From the cell containing the given text, extract its center point as (X, Y) coordinate. 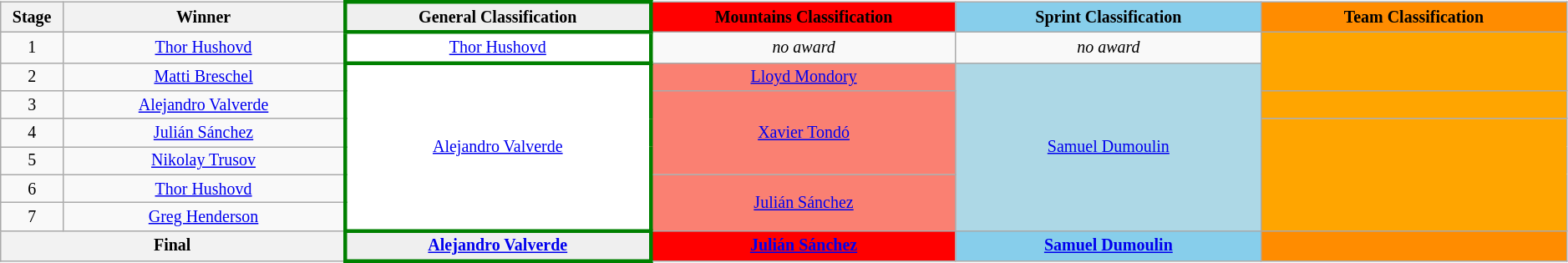
4 (32, 132)
Lloyd Mondory (804, 77)
2 (32, 77)
Nikolay Trusov (204, 160)
6 (32, 189)
Team Classification (1414, 18)
7 (32, 217)
Final (173, 245)
Matti Breschel (204, 77)
Sprint Classification (1109, 18)
Stage (32, 18)
Mountains Classification (804, 18)
1 (32, 48)
5 (32, 160)
Winner (204, 18)
Xavier Tondó (804, 133)
Greg Henderson (204, 217)
General Classification (498, 18)
3 (32, 105)
